Scan for the cell matching the given text and deliver its [x, y] coordinate at center. 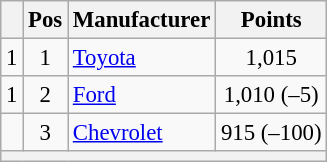
Points [272, 20]
Manufacturer [142, 20]
Ford [142, 95]
Pos [46, 20]
1,015 [272, 58]
Chevrolet [142, 133]
1,010 (–5) [272, 95]
915 (–100) [272, 133]
3 [46, 133]
2 [46, 95]
Toyota [142, 58]
